Pinpoint the cell where the given text exists, returning its (X, Y) midpoint coordinate. 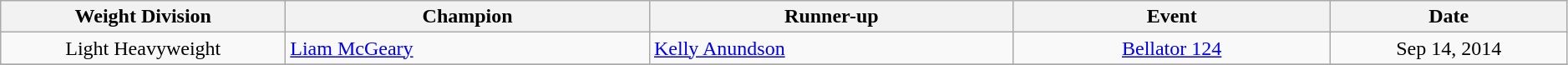
Bellator 124 (1171, 48)
Runner-up (831, 17)
Event (1171, 17)
Champion (468, 17)
Liam McGeary (468, 48)
Kelly Anundson (831, 48)
Date (1449, 17)
Weight Division (144, 17)
Sep 14, 2014 (1449, 48)
Light Heavyweight (144, 48)
